Detect which cell encompasses the target text, then output its [x, y] center coordinate. 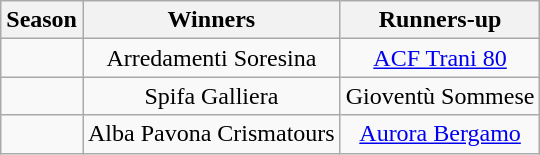
Season [42, 20]
Winners [211, 20]
Gioventù Sommese [440, 96]
Arredamenti Soresina [211, 58]
Runners-up [440, 20]
Aurora Bergamo [440, 134]
ACF Trani 80 [440, 58]
Alba Pavona Crismatours [211, 134]
Spifa Galliera [211, 96]
